Search for the cell housing the specified text and yield its (x, y) center coordinate. 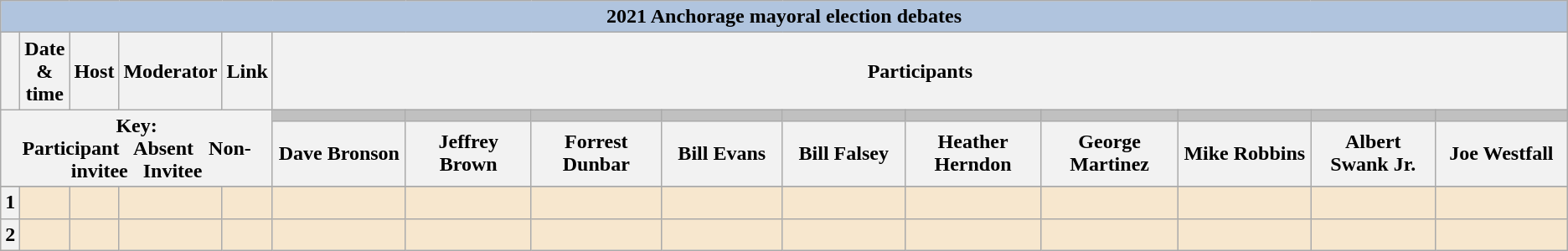
Participants (920, 71)
Moderator (171, 71)
Host (94, 71)
2021 Anchorage mayoral election debates (784, 17)
Jeffrey Brown (468, 154)
1 (10, 202)
AlbertSwank Jr. (1374, 154)
Link (247, 71)
Forrest Dunbar (596, 154)
George Martinez (1110, 154)
Dave Bronson (338, 154)
Heather Herndon (972, 154)
Bill Evans (722, 154)
Date & time (45, 71)
2 (10, 234)
Mike Robbins (1245, 154)
Joe Westfall (1502, 154)
Key: Participant Absent Non-invitee Invitee (137, 148)
Bill Falsey (843, 154)
